Identify which cell holds the provided text, then report its (x, y) central coordinate. 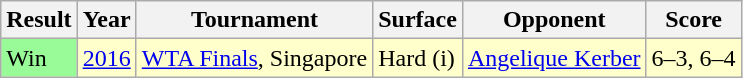
Hard (i) (418, 58)
6–3, 6–4 (694, 58)
Result (39, 20)
Score (694, 20)
Year (106, 20)
Angelique Kerber (554, 58)
Win (39, 58)
Surface (418, 20)
Tournament (254, 20)
2016 (106, 58)
WTA Finals, Singapore (254, 58)
Opponent (554, 20)
